For the text-containing cell, return its midpoint in (X, Y) coordinate format. 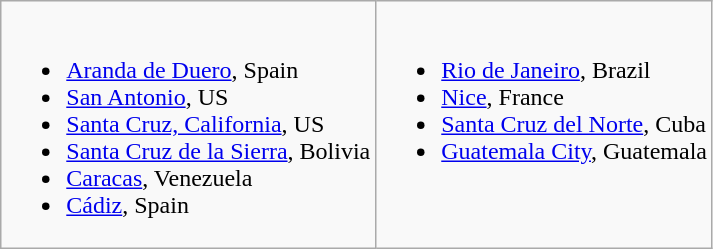
Rio de Janeiro, BrazilNice, FranceSanta Cruz del Norte, CubaGuatemala City, Guatemala (544, 125)
Aranda de Duero, SpainSan Antonio, USSanta Cruz, California, USSanta Cruz de la Sierra, BoliviaCaracas, VenezuelaCádiz, Spain (188, 125)
